Identify which cell holds the provided text, then report its [X, Y] central coordinate. 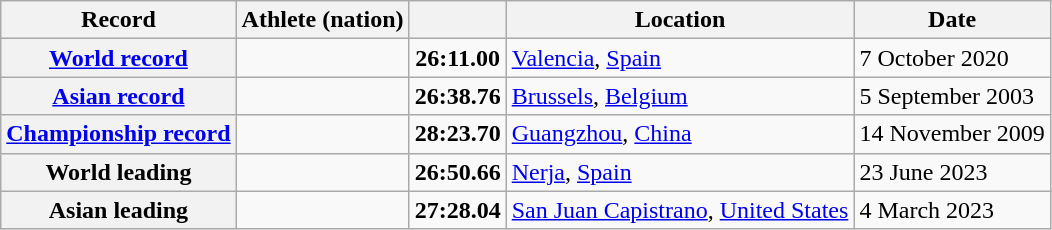
26:50.66 [458, 172]
World leading [118, 172]
Date [952, 20]
Location [680, 20]
4 March 2023 [952, 210]
Nerja, Spain [680, 172]
World record [118, 58]
Asian record [118, 96]
28:23.70 [458, 134]
27:28.04 [458, 210]
5 September 2003 [952, 96]
26:11.00 [458, 58]
23 June 2023 [952, 172]
San Juan Capistrano, United States [680, 210]
7 October 2020 [952, 58]
14 November 2009 [952, 134]
Valencia, Spain [680, 58]
26:38.76 [458, 96]
Asian leading [118, 210]
Athlete (nation) [322, 20]
Championship record [118, 134]
Brussels, Belgium [680, 96]
Guangzhou, China [680, 134]
Record [118, 20]
